Scan for the cell matching the given text and deliver its (x, y) coordinate at center. 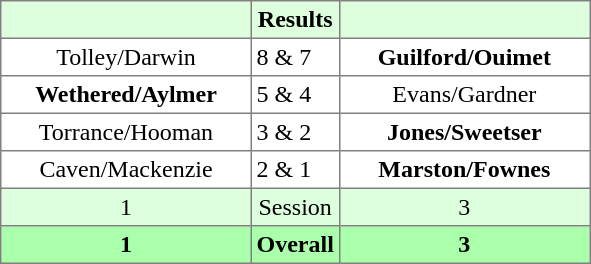
Results (295, 20)
Tolley/Darwin (126, 57)
8 & 7 (295, 57)
Guilford/Ouimet (464, 57)
3 & 2 (295, 132)
Caven/Mackenzie (126, 170)
5 & 4 (295, 95)
Marston/Fownes (464, 170)
Evans/Gardner (464, 95)
Wethered/Aylmer (126, 95)
Torrance/Hooman (126, 132)
Jones/Sweetser (464, 132)
Overall (295, 245)
Session (295, 207)
2 & 1 (295, 170)
